Determine the [X, Y] coordinate at the center of the cell enclosing the given text.  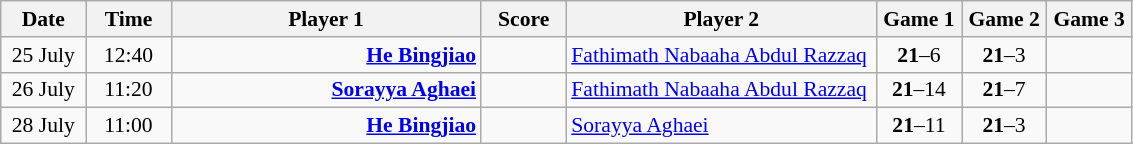
21–14 [918, 90]
11:00 [128, 126]
Player 2 [721, 19]
21–11 [918, 126]
Date [44, 19]
25 July [44, 55]
26 July [44, 90]
11:20 [128, 90]
Game 1 [918, 19]
Time [128, 19]
28 July [44, 126]
21–7 [1004, 90]
Player 1 [326, 19]
Score [524, 19]
Game 3 [1090, 19]
21–6 [918, 55]
12:40 [128, 55]
Game 2 [1004, 19]
